Search for the cell housing the specified text and yield its (x, y) center coordinate. 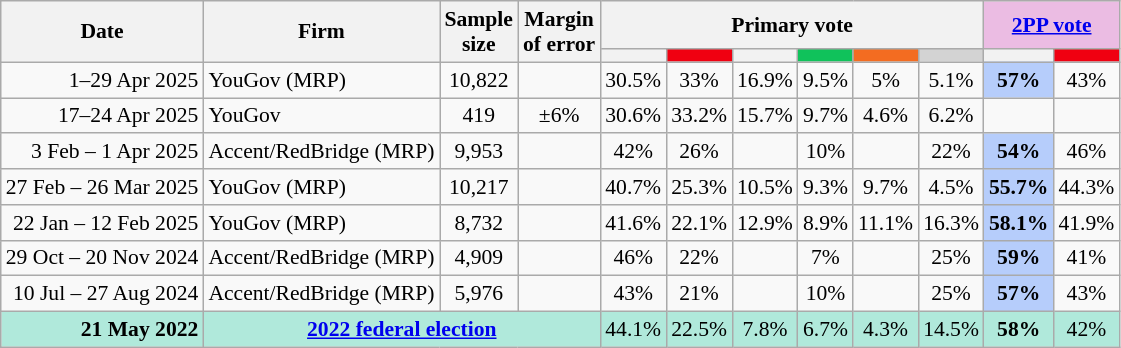
2PP vote (1052, 25)
10,822 (479, 80)
55.7% (1018, 187)
9,953 (479, 152)
419 (479, 116)
14.5% (951, 330)
16.9% (765, 80)
44.3% (1086, 187)
17–24 Apr 2025 (102, 116)
5.1% (951, 80)
7% (826, 258)
21 May 2022 (102, 330)
44.1% (633, 330)
27 Feb – 26 Mar 2025 (102, 187)
54% (1018, 152)
41.6% (633, 223)
YouGov (321, 116)
41.9% (1086, 223)
11.1% (886, 223)
9.3% (826, 187)
4.6% (886, 116)
40.7% (633, 187)
30.5% (633, 80)
8,732 (479, 223)
26% (699, 152)
4.3% (886, 330)
8.9% (826, 223)
12.9% (765, 223)
Samplesize (479, 32)
5,976 (479, 294)
3 Feb – 1 Apr 2025 (102, 152)
6.7% (826, 330)
16.3% (951, 223)
5% (886, 80)
Date (102, 32)
Primary vote (792, 25)
30.6% (633, 116)
58% (1018, 330)
33% (699, 80)
25.3% (699, 187)
10,217 (479, 187)
Marginof error (559, 32)
2022 federal election (402, 330)
15.7% (765, 116)
±6% (559, 116)
21% (699, 294)
1–29 Apr 2025 (102, 80)
22.5% (699, 330)
Firm (321, 32)
4,909 (479, 258)
10 Jul – 27 Aug 2024 (102, 294)
22.1% (699, 223)
6.2% (951, 116)
4.5% (951, 187)
29 Oct – 20 Nov 2024 (102, 258)
58.1% (1018, 223)
33.2% (699, 116)
22 Jan – 12 Feb 2025 (102, 223)
9.5% (826, 80)
41% (1086, 258)
10.5% (765, 187)
59% (1018, 258)
7.8% (765, 330)
